For the text-containing cell, return its midpoint in [X, Y] coordinate format. 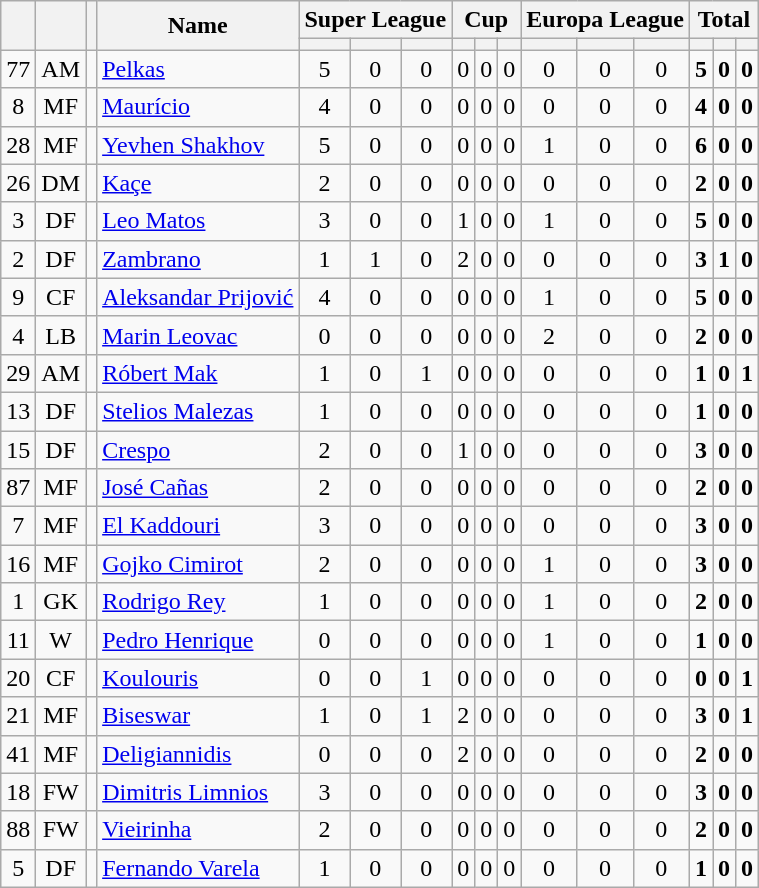
LB [61, 335]
15 [18, 449]
Yevhen Shakhov [198, 145]
8 [18, 107]
Super League [376, 20]
88 [18, 830]
Rodrigo Rey [198, 602]
Cup [486, 20]
26 [18, 183]
Aleksandar Prijović [198, 297]
Stelios Malezas [198, 411]
ΜF [61, 488]
Róbert Mak [198, 373]
Leo Matos [198, 221]
16 [18, 564]
Fernando Varela [198, 868]
77 [18, 69]
20 [18, 678]
El Kaddouri [198, 526]
Europa League [606, 20]
18 [18, 792]
Name [198, 26]
Maurício [198, 107]
Marin Leovac [198, 335]
Crespo [198, 449]
41 [18, 754]
Deligiannidis [198, 754]
GK [61, 602]
7 [18, 526]
DM [61, 183]
28 [18, 145]
Total [724, 20]
Vieirinha [198, 830]
6 [700, 145]
87 [18, 488]
Biseswar [198, 716]
Kaçe [198, 183]
José Cañas [198, 488]
Dimitris Limnios [198, 792]
29 [18, 373]
Pelkas [198, 69]
W [61, 640]
13 [18, 411]
Zambrano [198, 259]
11 [18, 640]
Koulouris [198, 678]
21 [18, 716]
9 [18, 297]
Gojko Cimirot [198, 564]
Pedro Henrique [198, 640]
